Pinpoint the cell where the given text exists, returning its [X, Y] midpoint coordinate. 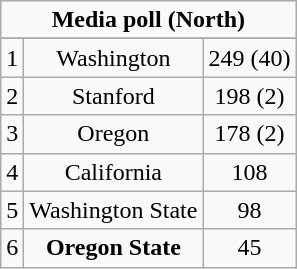
Washington [114, 58]
2 [12, 96]
Media poll (North) [148, 20]
108 [250, 172]
Stanford [114, 96]
5 [12, 210]
98 [250, 210]
178 (2) [250, 134]
6 [12, 248]
4 [12, 172]
Oregon [114, 134]
1 [12, 58]
45 [250, 248]
Oregon State [114, 248]
3 [12, 134]
198 (2) [250, 96]
249 (40) [250, 58]
California [114, 172]
Washington State [114, 210]
